Extract the (X, Y) coordinate from the center of the cell holding the provided text.  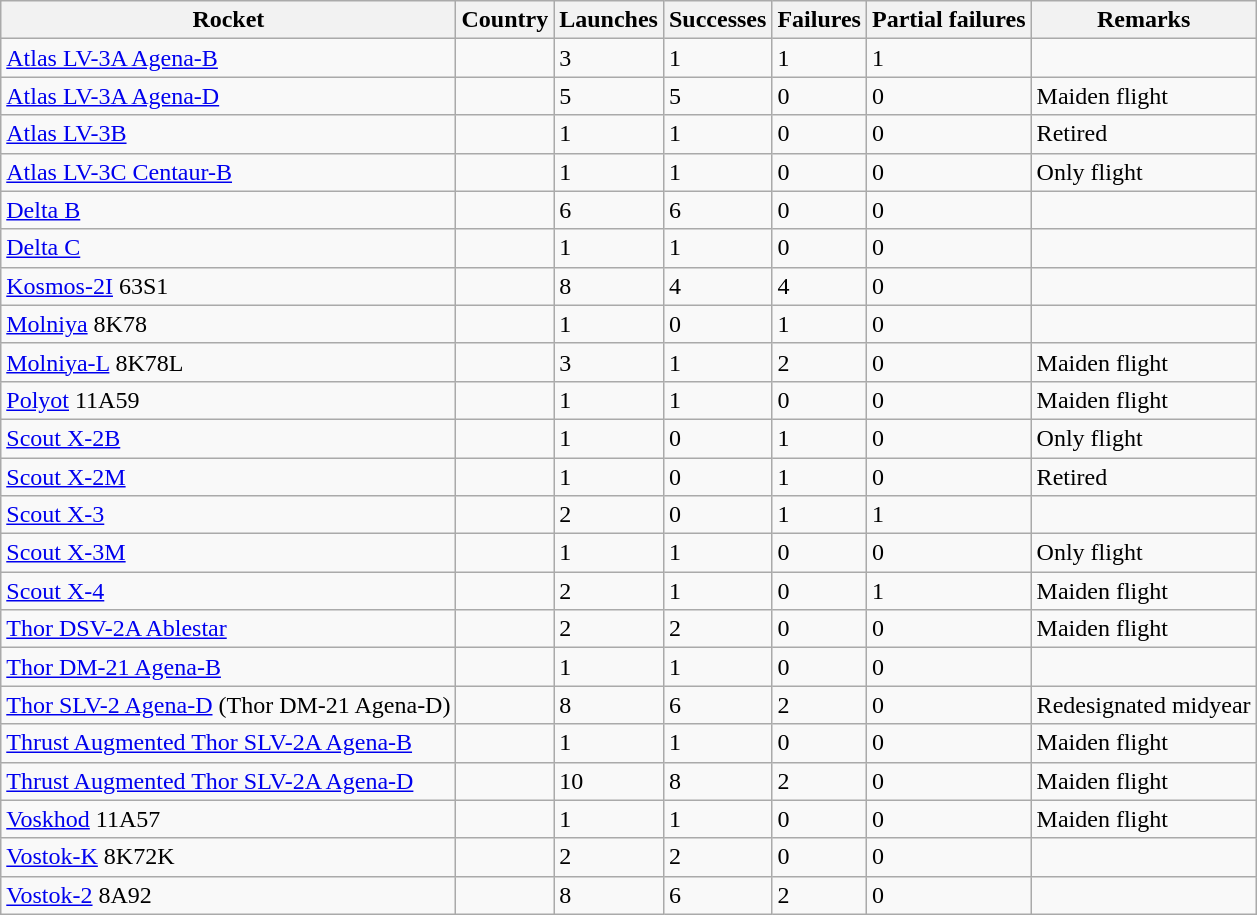
Rocket (228, 20)
Atlas LV-3A Agena-B (228, 58)
Atlas LV-3A Agena-D (228, 96)
Thor DSV-2A Ablestar (228, 629)
Molniya 8K78 (228, 324)
Vostok-K 8K72K (228, 857)
Country (505, 20)
Thrust Augmented Thor SLV-2A Agena-D (228, 781)
Kosmos-2I 63S1 (228, 286)
Launches (609, 20)
Successes (717, 20)
Redesignated midyear (1144, 705)
Molniya-L 8K78L (228, 362)
Atlas LV-3B (228, 134)
Delta B (228, 210)
Scout X-4 (228, 591)
Thrust Augmented Thor SLV-2A Agena-B (228, 743)
Scout X-2B (228, 438)
Scout X-3M (228, 553)
Delta C (228, 248)
Failures (820, 20)
Vostok-2 8A92 (228, 895)
Partial failures (948, 20)
10 (609, 781)
Thor SLV-2 Agena-D (Thor DM-21 Agena-D) (228, 705)
Scout X-3 (228, 515)
Thor DM-21 Agena-B (228, 667)
Scout X-2M (228, 477)
Polyot 11A59 (228, 400)
Remarks (1144, 20)
Atlas LV-3C Centaur-B (228, 172)
Voskhod 11A57 (228, 819)
